Pinpoint the cell where the given text exists, returning its [x, y] midpoint coordinate. 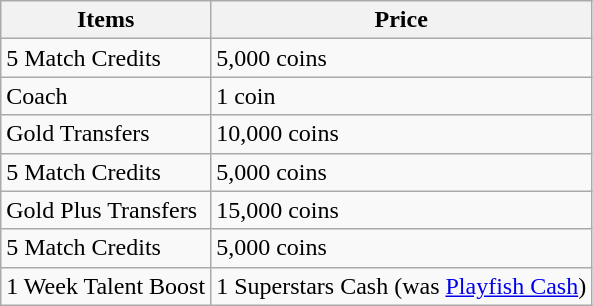
15,000 coins [402, 210]
10,000 coins [402, 134]
Gold Plus Transfers [106, 210]
Items [106, 20]
1 Week Talent Boost [106, 286]
Gold Transfers [106, 134]
1 coin [402, 96]
Price [402, 20]
Coach [106, 96]
1 Superstars Cash (was Playfish Cash) [402, 286]
